Determine the (x, y) coordinate at the center of the cell enclosing the given text.  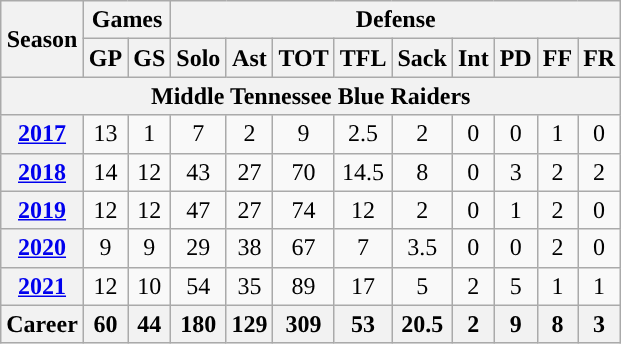
74 (304, 210)
2018 (42, 172)
35 (250, 286)
54 (198, 286)
PD (516, 58)
2017 (42, 134)
47 (198, 210)
FR (600, 58)
TFL (363, 58)
129 (250, 324)
GS (150, 58)
20.5 (422, 324)
14 (105, 172)
14.5 (363, 172)
70 (304, 172)
Career (42, 324)
Int (473, 58)
60 (105, 324)
2020 (42, 248)
FF (557, 58)
Defense (396, 20)
309 (304, 324)
Middle Tennessee Blue Raiders (311, 96)
13 (105, 134)
10 (150, 286)
29 (198, 248)
2019 (42, 210)
43 (198, 172)
44 (150, 324)
Sack (422, 58)
GP (105, 58)
2.5 (363, 134)
TOT (304, 58)
Games (126, 20)
2021 (42, 286)
67 (304, 248)
53 (363, 324)
Season (42, 39)
180 (198, 324)
17 (363, 286)
Ast (250, 58)
Solo (198, 58)
38 (250, 248)
89 (304, 286)
3.5 (422, 248)
